Locate the cell with the specified text and output its [x, y] center coordinate. 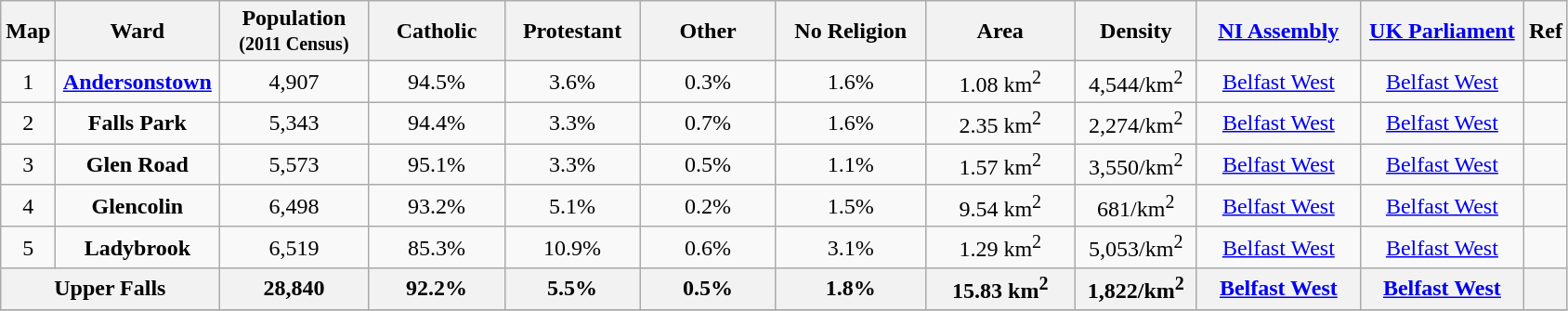
92.2% [437, 290]
1 [28, 82]
0.6% [708, 247]
6,498 [294, 206]
5,573 [294, 165]
3,550/km2 [1135, 165]
5,053/km2 [1135, 247]
1.29 km2 [1000, 247]
3.6% [572, 82]
5.5% [572, 290]
Glen Road [137, 165]
3 [28, 165]
94.5% [437, 82]
5 [28, 247]
5.1% [572, 206]
0.3% [708, 82]
681/km2 [1135, 206]
1.8% [851, 290]
Other [708, 32]
Ref [1546, 32]
2,274/km2 [1135, 123]
4 [28, 206]
3.1% [851, 247]
4,907 [294, 82]
NI Assembly [1278, 32]
Ward [137, 32]
Protestant [572, 32]
Glencolin [137, 206]
Population (2011 Census) [294, 32]
1.1% [851, 165]
93.2% [437, 206]
85.3% [437, 247]
1.08 km2 [1000, 82]
15.83 km2 [1000, 290]
1,822/km2 [1135, 290]
2.35 km2 [1000, 123]
10.9% [572, 247]
94.4% [437, 123]
95.1% [437, 165]
Area [1000, 32]
28,840 [294, 290]
Catholic [437, 32]
5,343 [294, 123]
Map [28, 32]
0.2% [708, 206]
Andersonstown [137, 82]
1.5% [851, 206]
4,544/km2 [1135, 82]
No Religion [851, 32]
6,519 [294, 247]
Ladybrook [137, 247]
Falls Park [137, 123]
Upper Falls [110, 290]
9.54 km2 [1000, 206]
2 [28, 123]
1.57 km2 [1000, 165]
Density [1135, 32]
UK Parliament [1442, 32]
0.7% [708, 123]
